Find where the given text appears and provide that cell's center as [X, Y] coordinate. 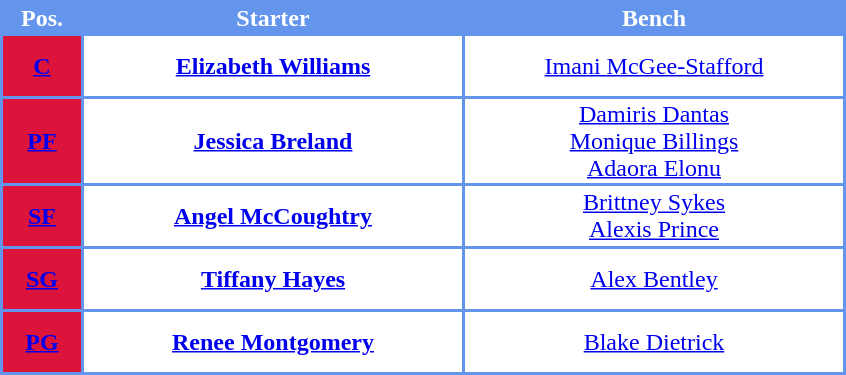
Damiris DantasMonique BillingsAdaora Elonu [654, 141]
Jessica Breland [273, 141]
Bench [654, 18]
Starter [273, 18]
Brittney SykesAlexis Prince [654, 216]
C [42, 66]
SG [42, 279]
Renee Montgomery [273, 342]
Pos. [42, 18]
Alex Bentley [654, 279]
PF [42, 141]
Blake Dietrick [654, 342]
Elizabeth Williams [273, 66]
PG [42, 342]
Angel McCoughtry [273, 216]
Tiffany Hayes [273, 279]
SF [42, 216]
Imani McGee-Stafford [654, 66]
